Scan for the cell matching the given text and deliver its [X, Y] coordinate at center. 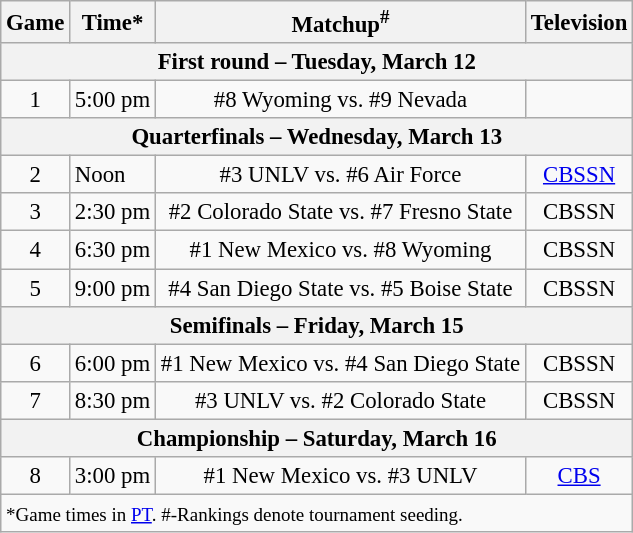
3:00 pm [113, 476]
#8 Wyoming vs. #9 Nevada [340, 100]
8:30 pm [113, 400]
#2 Colorado State vs. #7 Fresno State [340, 213]
Noon [113, 175]
#3 UNLV vs. #6 Air Force [340, 175]
Semifinals – Friday, March 15 [317, 325]
#1 New Mexico vs. #4 San Diego State [340, 363]
CBS [578, 476]
#3 UNLV vs. #2 Colorado State [340, 400]
Game [36, 22]
Television [578, 22]
5 [36, 288]
7 [36, 400]
First round – Tuesday, March 12 [317, 62]
Quarterfinals – Wednesday, March 13 [317, 137]
2 [36, 175]
#4 San Diego State vs. #5 Boise State [340, 288]
6:00 pm [113, 363]
8 [36, 476]
#1 New Mexico vs. #8 Wyoming [340, 250]
#1 New Mexico vs. #3 UNLV [340, 476]
4 [36, 250]
3 [36, 213]
1 [36, 100]
2:30 pm [113, 213]
5:00 pm [113, 100]
6 [36, 363]
Championship – Saturday, March 16 [317, 438]
*Game times in PT. #-Rankings denote tournament seeding. [317, 513]
9:00 pm [113, 288]
Matchup# [340, 22]
Time* [113, 22]
6:30 pm [113, 250]
